Return (x, y) of the center of cell containing provided text 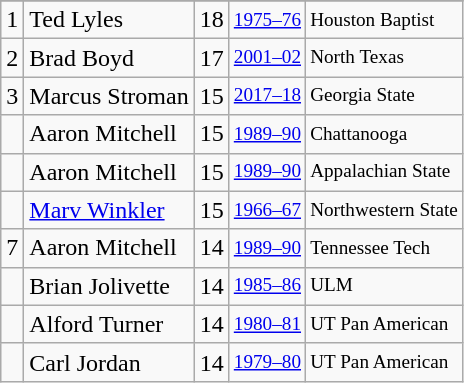
18 (212, 20)
Marv Winkler (109, 210)
1975–76 (267, 20)
Houston Baptist (384, 20)
Ted Lyles (109, 20)
Marcus Stroman (109, 96)
Brian Jolivette (109, 286)
Georgia State (384, 96)
ULM (384, 286)
7 (12, 248)
Chattanooga (384, 134)
Brad Boyd (109, 58)
Appalachian State (384, 172)
2 (12, 58)
1966–67 (267, 210)
Tennessee Tech (384, 248)
17 (212, 58)
North Texas (384, 58)
Northwestern State (384, 210)
Carl Jordan (109, 362)
1 (12, 20)
2017–18 (267, 96)
2001–02 (267, 58)
Alford Turner (109, 324)
1979–80 (267, 362)
3 (12, 96)
1980–81 (267, 324)
1985–86 (267, 286)
